Scan for the cell matching the given text and deliver its (x, y) coordinate at center. 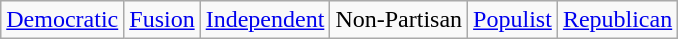
Democratic (62, 20)
Fusion (162, 20)
Republican (617, 20)
Non-Partisan (399, 20)
Populist (513, 20)
Independent (265, 20)
